For the text-containing cell, return its midpoint in (x, y) coordinate format. 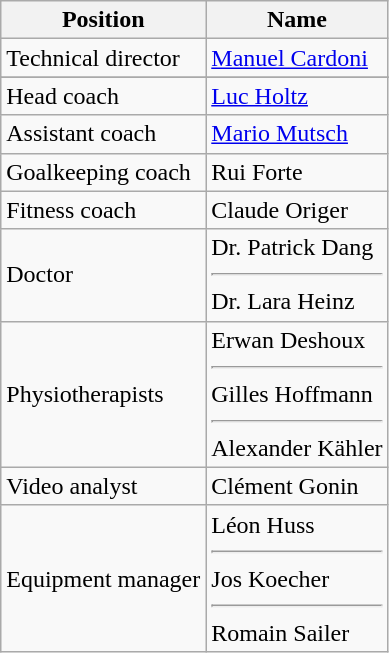
Fitness coach (104, 210)
Goalkeeping coach (104, 172)
Luc Holtz (297, 96)
Head coach (104, 96)
Name (297, 20)
Clément Gonin (297, 486)
Position (104, 20)
Video analyst (104, 486)
Assistant coach (104, 134)
Rui Forte (297, 172)
Erwan Deshoux Gilles Hoffmann Alexander Kähler (297, 394)
Physiotherapists (104, 394)
Manuel Cardoni (297, 58)
Equipment manager (104, 578)
Mario Mutsch (297, 134)
Doctor (104, 275)
Léon Huss Jos Koecher Romain Sailer (297, 578)
Claude Origer (297, 210)
Technical director (104, 58)
Dr. Patrick Dang Dr. Lara Heinz (297, 275)
